Detect which cell encompasses the target text, then output its [X, Y] center coordinate. 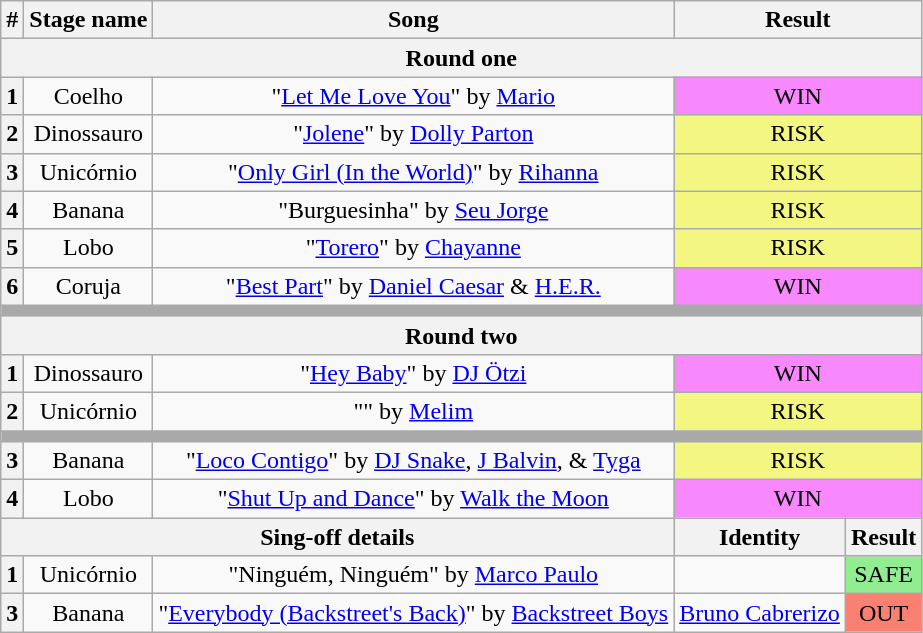
5 [12, 248]
"Shut Up and Dance" by Walk the Moon [414, 499]
"Torero" by Chayanne [414, 248]
Sing-off details [338, 537]
"Loco Contigo" by DJ Snake, J Balvin, & Tyga [414, 461]
Coelho [88, 96]
"Everybody (Backstreet's Back)" by Backstreet Boys [414, 613]
SAFE [883, 575]
OUT [883, 613]
# [12, 20]
"Let Me Love You" by Mario [414, 96]
6 [12, 286]
"Ninguém, Ninguém" by Marco Paulo [414, 575]
"Hey Baby" by DJ Ötzi [414, 373]
"" by Melim [414, 411]
Coruja [88, 286]
Identity [760, 537]
"Burguesinha" by Seu Jorge [414, 210]
Round two [462, 335]
"Only Girl (In the World)" by Rihanna [414, 172]
Song [414, 20]
"Jolene" by Dolly Parton [414, 134]
"Best Part" by Daniel Caesar & H.E.R. [414, 286]
Round one [462, 58]
Stage name [88, 20]
Bruno Cabrerizo [760, 613]
